Locate the cell with the specified text and output its (X, Y) center coordinate. 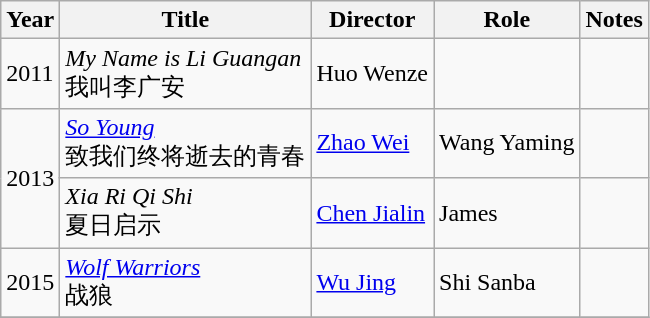
Wu Jing (372, 283)
Zhao Wei (372, 143)
2011 (30, 74)
Shi Sanba (507, 283)
Chen Jialin (372, 213)
2013 (30, 178)
My Name is Li Guangan我叫李广安 (186, 74)
Wolf Warriors战狼 (186, 283)
Director (372, 20)
Title (186, 20)
Year (30, 20)
Role (507, 20)
2015 (30, 283)
Notes (614, 20)
James (507, 213)
Wang Yaming (507, 143)
So Young致我们终将逝去的青春 (186, 143)
Xia Ri Qi Shi夏日启示 (186, 213)
Huo Wenze (372, 74)
